Search for the cell housing the specified text and yield its [X, Y] center coordinate. 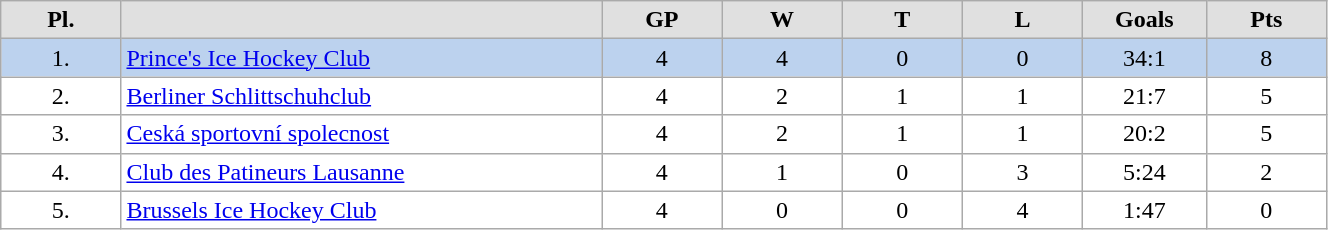
8 [1266, 58]
5:24 [1144, 172]
4. [61, 172]
3 [1022, 172]
L [1022, 20]
1. [61, 58]
34:1 [1144, 58]
20:2 [1144, 134]
2. [61, 96]
3. [61, 134]
W [782, 20]
Goals [1144, 20]
T [902, 20]
Prince's Ice Hockey Club [362, 58]
Brussels Ice Hockey Club [362, 210]
Club des Patineurs Lausanne [362, 172]
Pl. [61, 20]
5. [61, 210]
Pts [1266, 20]
21:7 [1144, 96]
Berliner Schlittschuhclub [362, 96]
GP [662, 20]
1:47 [1144, 210]
Ceská sportovní spolecnost [362, 134]
